Find where the given text appears and provide that cell's center as (x, y) coordinate. 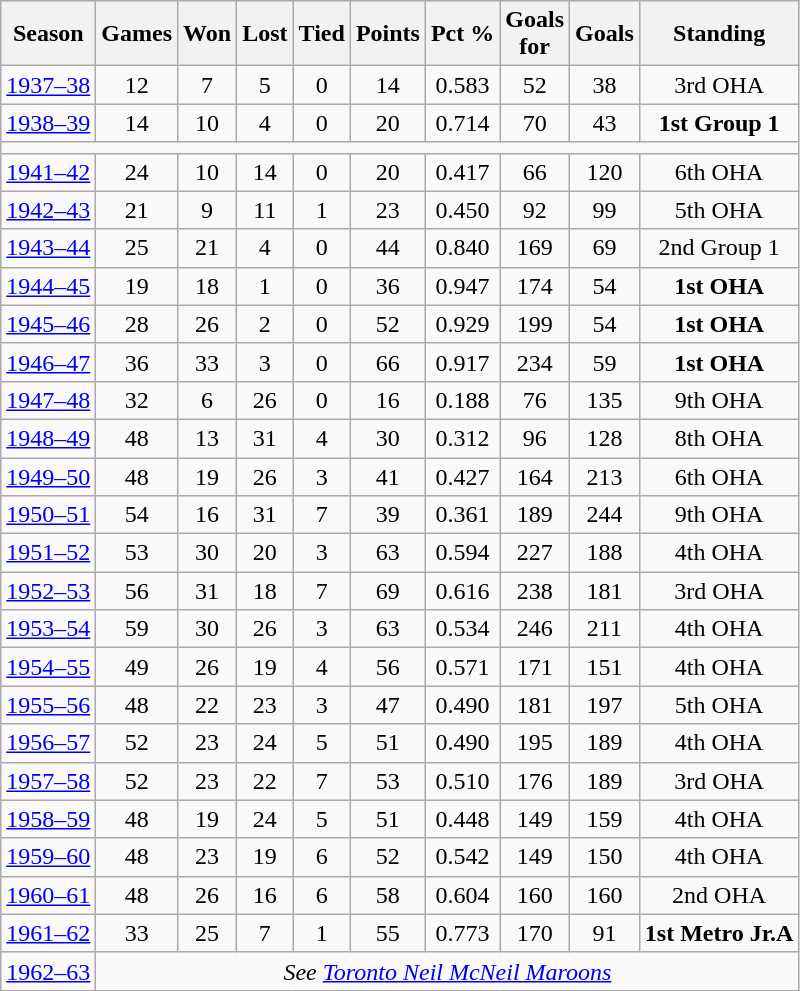
195 (535, 743)
47 (388, 705)
246 (535, 629)
1952–53 (48, 591)
0.534 (462, 629)
0.616 (462, 591)
91 (605, 933)
1st Group 1 (719, 123)
Points (388, 34)
0.917 (462, 362)
96 (535, 438)
1956–57 (48, 743)
76 (535, 400)
1937–38 (48, 85)
58 (388, 895)
1959–60 (48, 857)
1954–55 (48, 667)
2 (265, 324)
11 (265, 210)
170 (535, 933)
0.361 (462, 515)
1948–49 (48, 438)
44 (388, 248)
227 (535, 553)
8th OHA (719, 438)
1944–45 (48, 286)
1949–50 (48, 477)
70 (535, 123)
171 (535, 667)
0.417 (462, 172)
1958–59 (48, 819)
1938–39 (48, 123)
1962–63 (48, 971)
1946–47 (48, 362)
28 (137, 324)
Standing (719, 34)
0.714 (462, 123)
159 (605, 819)
13 (208, 438)
9 (208, 210)
244 (605, 515)
1941–42 (48, 172)
0.929 (462, 324)
1945–46 (48, 324)
Won (208, 34)
2nd Group 1 (719, 248)
2nd OHA (719, 895)
1955–56 (48, 705)
234 (535, 362)
0.594 (462, 553)
1951–52 (48, 553)
1947–48 (48, 400)
Goals (605, 34)
Season (48, 34)
39 (388, 515)
0.571 (462, 667)
164 (535, 477)
0.188 (462, 400)
55 (388, 933)
Games (137, 34)
197 (605, 705)
238 (535, 591)
128 (605, 438)
1960–61 (48, 895)
0.773 (462, 933)
0.448 (462, 819)
1st Metro Jr.A (719, 933)
151 (605, 667)
0.583 (462, 85)
Goalsfor (535, 34)
Pct % (462, 34)
1953–54 (48, 629)
32 (137, 400)
176 (535, 781)
188 (605, 553)
120 (605, 172)
0.947 (462, 286)
1961–62 (48, 933)
92 (535, 210)
See Toronto Neil McNeil Maroons (448, 971)
199 (535, 324)
Tied (322, 34)
41 (388, 477)
0.427 (462, 477)
174 (535, 286)
0.450 (462, 210)
38 (605, 85)
211 (605, 629)
12 (137, 85)
0.312 (462, 438)
49 (137, 667)
135 (605, 400)
213 (605, 477)
0.840 (462, 248)
1943–44 (48, 248)
1957–58 (48, 781)
0.510 (462, 781)
1942–43 (48, 210)
0.604 (462, 895)
150 (605, 857)
1950–51 (48, 515)
Lost (265, 34)
169 (535, 248)
0.542 (462, 857)
99 (605, 210)
43 (605, 123)
